Detect which cell encompasses the target text, then output its [X, Y] center coordinate. 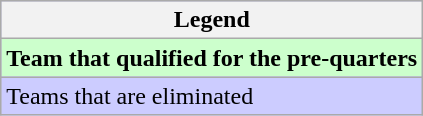
Legend [212, 20]
Teams that are eliminated [212, 96]
Team that qualified for the pre-quarters [212, 58]
